Return (X, Y) of the center of cell containing provided text 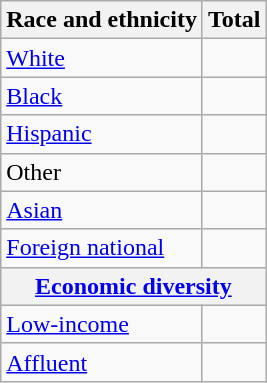
Low-income (102, 324)
White (102, 58)
Hispanic (102, 134)
Asian (102, 210)
Total (234, 20)
Black (102, 96)
Other (102, 172)
Foreign national (102, 248)
Race and ethnicity (102, 20)
Economic diversity (134, 286)
Affluent (102, 362)
